Locate the cell with the specified text and output its (X, Y) center coordinate. 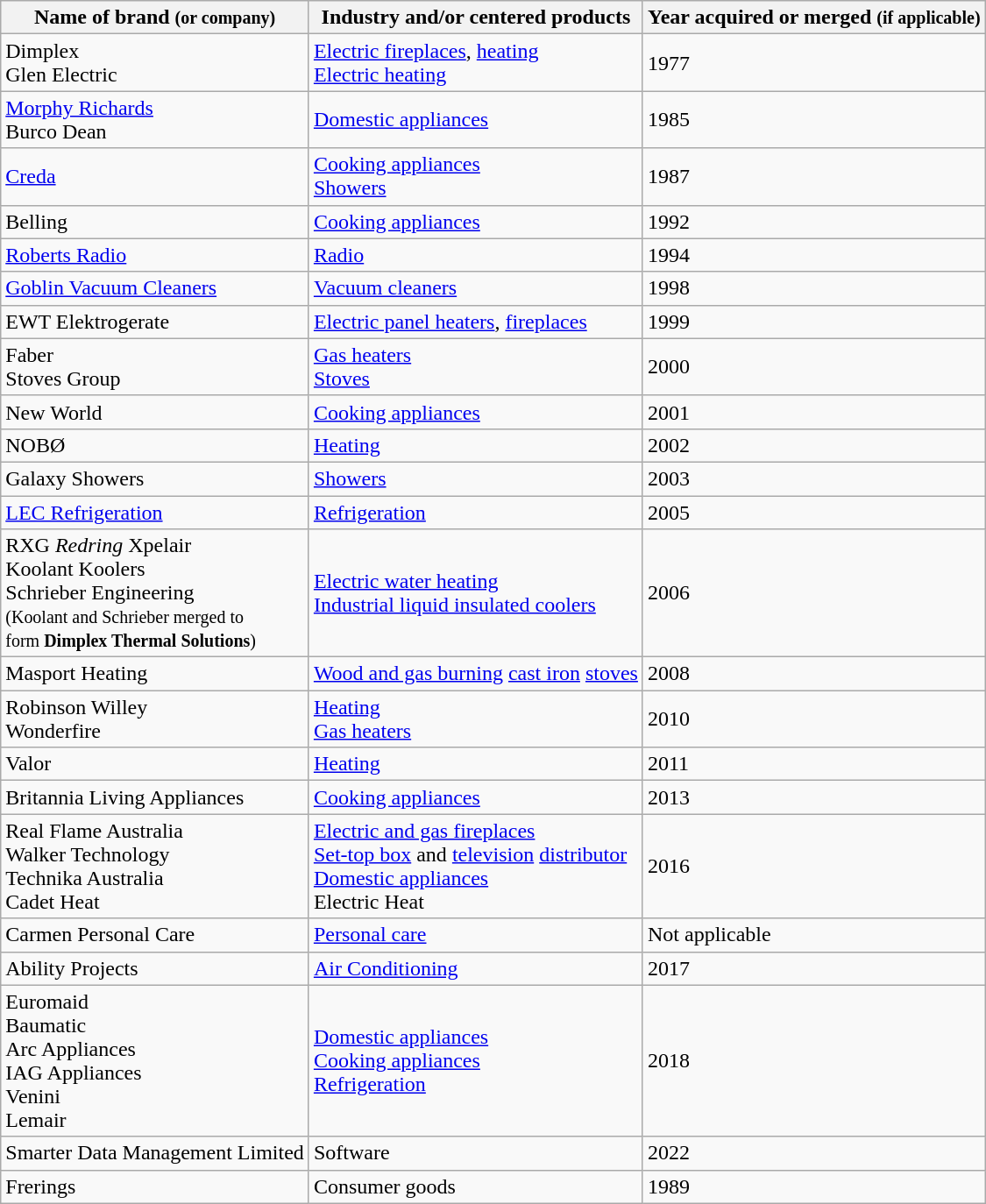
1989 (813, 1186)
2018 (813, 1060)
1999 (813, 322)
Radio (475, 255)
Year acquired or merged (if applicable) (813, 18)
1987 (813, 177)
Robinson WilleyWonderfire (155, 719)
1992 (813, 222)
Cooking appliancesShowers (475, 177)
Refrigeration (475, 513)
Vacuum cleaners (475, 288)
1985 (813, 119)
Electric fireplaces, heatingElectric heating (475, 63)
Name of brand (or company) (155, 18)
2001 (813, 412)
Britannia Living Appliances (155, 797)
2002 (813, 445)
Consumer goods (475, 1186)
Electric panel heaters, fireplaces (475, 322)
RXG Redring XpelairKoolant KoolersSchrieber Engineering(Koolant and Schrieber merged toform Dimplex Thermal Solutions) (155, 593)
Masport Heating (155, 674)
1998 (813, 288)
NOBØ (155, 445)
Carmen Personal Care (155, 935)
2000 (813, 366)
Showers (475, 478)
Creda (155, 177)
2017 (813, 968)
Software (475, 1153)
Belling (155, 222)
Ability Projects (155, 968)
Gas heatersStoves (475, 366)
FaberStoves Group (155, 366)
2008 (813, 674)
2003 (813, 478)
Domestic appliancesCooking appliancesRefrigeration (475, 1060)
Industry and/or centered products (475, 18)
Galaxy Showers (155, 478)
Morphy RichardsBurco Dean (155, 119)
1994 (813, 255)
EWT Elektrogerate (155, 322)
Electric water heatingIndustrial liquid insulated coolers (475, 593)
Roberts Radio (155, 255)
Real Flame AustraliaWalker TechnologyTechnika AustraliaCadet Heat (155, 866)
2005 (813, 513)
1977 (813, 63)
DimplexGlen Electric (155, 63)
2006 (813, 593)
Valor (155, 764)
HeatingGas heaters (475, 719)
EuromaidBaumaticArc AppliancesIAG AppliancesVeniniLemair (155, 1060)
2022 (813, 1153)
2016 (813, 866)
Personal care (475, 935)
Air Conditioning (475, 968)
Electric and gas fireplacesSet-top box and television distributorDomestic appliancesElectric Heat (475, 866)
Frerings (155, 1186)
2011 (813, 764)
Smarter Data Management Limited (155, 1153)
Not applicable (813, 935)
Goblin Vacuum Cleaners (155, 288)
New World (155, 412)
LEC Refrigeration (155, 513)
2010 (813, 719)
2013 (813, 797)
Wood and gas burning cast iron stoves (475, 674)
Domestic appliances (475, 119)
